Return [x, y] of the center of cell containing provided text 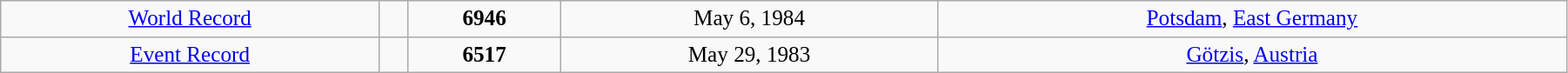
May 6, 1984 [750, 19]
6517 [484, 55]
6946 [484, 19]
May 29, 1983 [750, 55]
Event Record [190, 55]
Götzis, Austria [1251, 55]
Potsdam, East Germany [1251, 19]
World Record [190, 19]
